Capture the cell that displays the provided text and extract its [x, y] central coordinate. 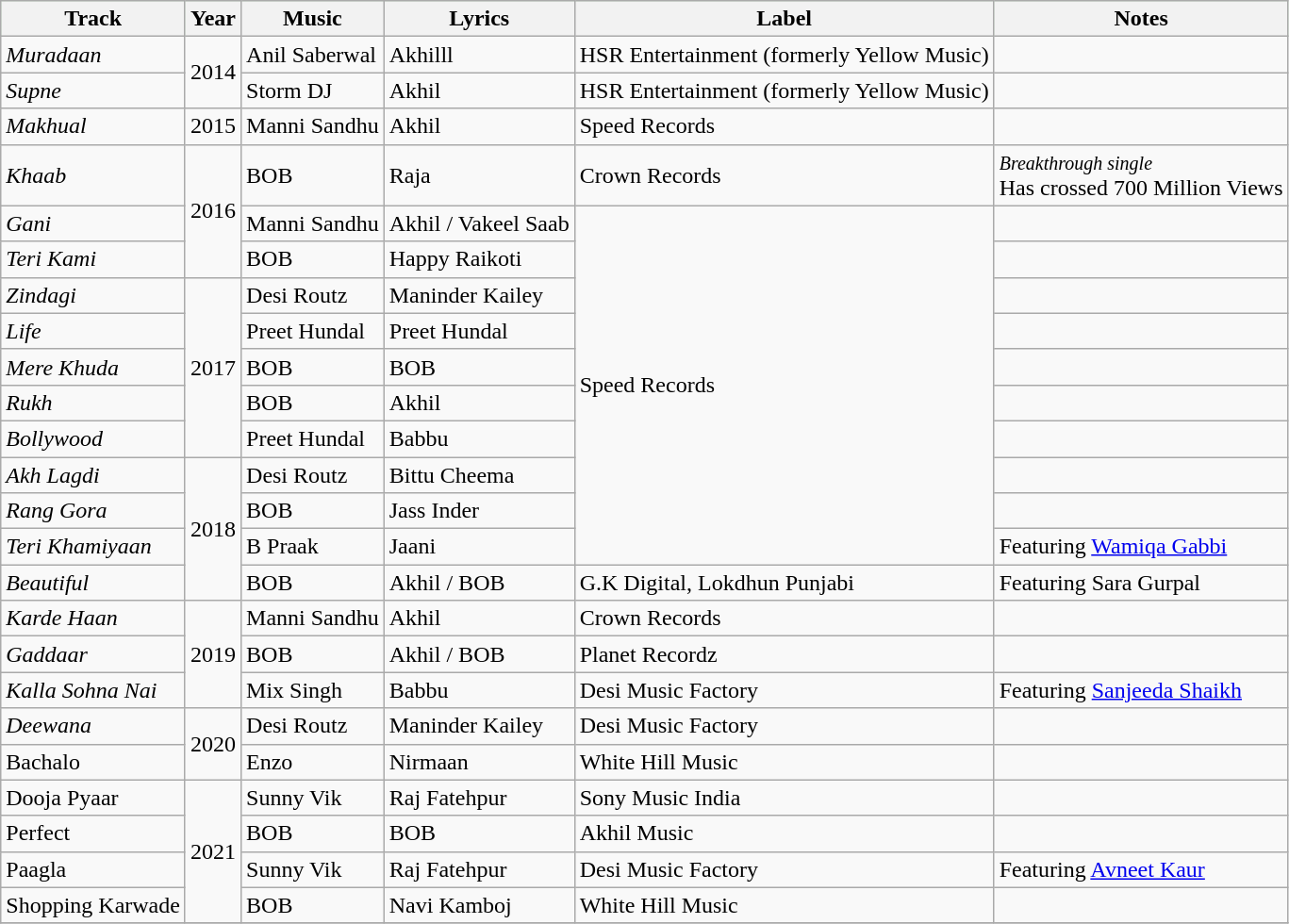
G.K Digital, Lokdhun Punjabi [785, 583]
Enzo [313, 762]
Bollywood [93, 438]
2014 [213, 73]
2018 [213, 528]
Zindagi [93, 295]
Perfect [93, 833]
Rukh [93, 403]
Track [93, 19]
Akhil / Vakeel Saab [479, 223]
Year [213, 19]
Khaab [93, 175]
Life [93, 331]
2021 [213, 851]
Happy Raikoti [479, 259]
Akhil Music [785, 833]
Breakthrough singleHas crossed 700 Million Views [1141, 175]
2015 [213, 126]
Dooja Pyaar [93, 798]
Makhual [93, 126]
2020 [213, 744]
Supne [93, 91]
2017 [213, 367]
Deewana [93, 726]
Featuring Wamiqa Gabbi [1141, 547]
Jaani [479, 547]
Mere Khuda [93, 367]
Kalla Sohna Nai [93, 690]
Teri Khamiyaan [93, 547]
Featuring Sanjeeda Shaikh [1141, 690]
Mix Singh [313, 690]
Label [785, 19]
Teri Kami [93, 259]
Navi Kamboj [479, 905]
Anil Saberwal [313, 55]
Rang Gora [93, 511]
Nirmaan [479, 762]
2016 [213, 211]
Jass Inder [479, 511]
Raja [479, 175]
Paagla [93, 869]
Muradaan [93, 55]
Akh Lagdi [93, 474]
Akhilll [479, 55]
Sony Music India [785, 798]
Bachalo [93, 762]
2019 [213, 654]
Music [313, 19]
Lyrics [479, 19]
Shopping Karwade [93, 905]
Beautiful [93, 583]
Notes [1141, 19]
Featuring Sara Gurpal [1141, 583]
Featuring Avneet Kaur [1141, 869]
Gaddaar [93, 654]
Gani [93, 223]
Karde Haan [93, 619]
Storm DJ [313, 91]
Planet Recordz [785, 654]
Bittu Cheema [479, 474]
B Praak [313, 547]
